Return the [x, y] coordinate for the center point of the cell that contains the specified text.  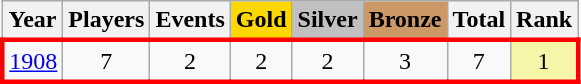
Silver [328, 21]
Events [190, 21]
1908 [32, 60]
1 [544, 60]
Total [479, 21]
Year [32, 21]
Gold [261, 21]
Bronze [405, 21]
Players [106, 21]
3 [405, 60]
Rank [544, 21]
